Search for the cell housing the specified text and yield its [X, Y] center coordinate. 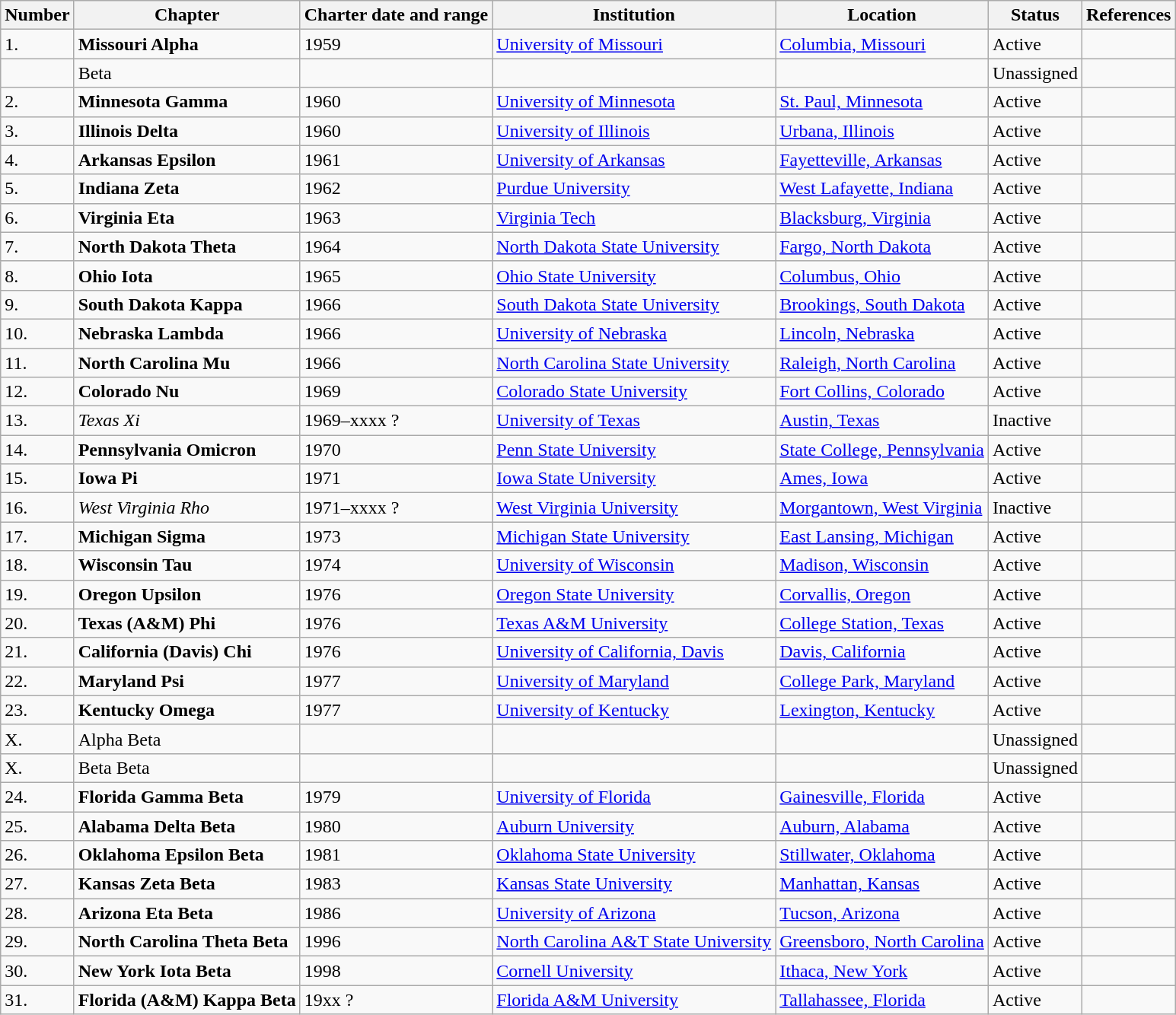
24. [37, 797]
Wisconsin Tau [187, 565]
Institution [634, 15]
West Virginia University [634, 508]
1962 [396, 189]
19xx ? [396, 1000]
16. [37, 508]
Davis, California [882, 652]
Fargo, North Dakota [882, 247]
20. [37, 623]
University of Arkansas [634, 160]
Madison, Wisconsin [882, 565]
South Dakota Kappa [187, 304]
13. [37, 421]
North Dakota Theta [187, 247]
1974 [396, 565]
Florida (A&M) Kappa Beta [187, 1000]
University of Florida [634, 797]
Greensboro, North Carolina [882, 942]
11. [37, 363]
25. [37, 826]
University of Kentucky [634, 710]
Michigan Sigma [187, 536]
Raleigh, North Carolina [882, 363]
15. [37, 479]
Stillwater, Oklahoma [882, 855]
Colorado Nu [187, 392]
18. [37, 565]
Alpha Beta [187, 739]
References [1128, 15]
1998 [396, 971]
7. [37, 247]
21. [37, 652]
East Lansing, Michigan [882, 536]
College Station, Texas [882, 623]
Ohio State University [634, 275]
Oklahoma Epsilon Beta [187, 855]
14. [37, 450]
6. [37, 218]
Columbus, Ohio [882, 275]
Ames, Iowa [882, 479]
Morgantown, West Virginia [882, 508]
Auburn University [634, 826]
Penn State University [634, 450]
Arkansas Epsilon [187, 160]
University of Missouri [634, 44]
Corvallis, Oregon [882, 594]
Tallahassee, Florida [882, 1000]
1965 [396, 275]
Texas Xi [187, 421]
Nebraska Lambda [187, 333]
1980 [396, 826]
Lincoln, Nebraska [882, 333]
Blacksburg, Virginia [882, 218]
Oregon State University [634, 594]
12. [37, 392]
28. [37, 913]
Kansas Zeta Beta [187, 884]
Michigan State University [634, 536]
17. [37, 536]
Minnesota Gamma [187, 102]
5. [37, 189]
University of Maryland [634, 681]
1979 [396, 797]
1959 [396, 44]
Texas (A&M) Phi [187, 623]
10. [37, 333]
22. [37, 681]
1971 [396, 479]
Columbia, Missouri [882, 44]
California (Davis) Chi [187, 652]
College Park, Maryland [882, 681]
1. [37, 44]
University of Wisconsin [634, 565]
North Dakota State University [634, 247]
Arizona Eta Beta [187, 913]
Auburn, Alabama [882, 826]
West Virginia Rho [187, 508]
North Carolina State University [634, 363]
North Carolina Theta Beta [187, 942]
Urbana, Illinois [882, 131]
Austin, Texas [882, 421]
Indiana Zeta [187, 189]
St. Paul, Minnesota [882, 102]
9. [37, 304]
29. [37, 942]
Fort Collins, Colorado [882, 392]
Gainesville, Florida [882, 797]
New York Iota Beta [187, 971]
8. [37, 275]
1969 [396, 392]
Illinois Delta [187, 131]
4. [37, 160]
Maryland Psi [187, 681]
North Carolina A&T State University [634, 942]
1963 [396, 218]
University of Illinois [634, 131]
Charter date and range [396, 15]
Virginia Eta [187, 218]
University of Nebraska [634, 333]
1970 [396, 450]
Cornell University [634, 971]
Ithaca, New York [882, 971]
Missouri Alpha [187, 44]
Manhattan, Kansas [882, 884]
Kansas State University [634, 884]
Kentucky Omega [187, 710]
1971–xxxx ? [396, 508]
University of Minnesota [634, 102]
31. [37, 1000]
West Lafayette, Indiana [882, 189]
Pennsylvania Omicron [187, 450]
Tucson, Arizona [882, 913]
26. [37, 855]
South Dakota State University [634, 304]
Virginia Tech [634, 218]
1981 [396, 855]
North Carolina Mu [187, 363]
Alabama Delta Beta [187, 826]
1964 [396, 247]
1973 [396, 536]
30. [37, 971]
Brookings, South Dakota [882, 304]
Texas A&M University [634, 623]
University of Arizona [634, 913]
Iowa Pi [187, 479]
27. [37, 884]
University of Texas [634, 421]
Colorado State University [634, 392]
3. [37, 131]
Chapter [187, 15]
Iowa State University [634, 479]
1983 [396, 884]
University of California, Davis [634, 652]
Lexington, Kentucky [882, 710]
Purdue University [634, 189]
State College, Pennsylvania [882, 450]
Oregon Upsilon [187, 594]
Beta [187, 73]
Location [882, 15]
Florida Gamma Beta [187, 797]
1961 [396, 160]
Florida A&M University [634, 1000]
Beta Beta [187, 768]
Status [1035, 15]
Number [37, 15]
2. [37, 102]
1996 [396, 942]
19. [37, 594]
1969–xxxx ? [396, 421]
23. [37, 710]
Oklahoma State University [634, 855]
Ohio Iota [187, 275]
1986 [396, 913]
Fayetteville, Arkansas [882, 160]
